Extract the [X, Y] coordinate from the center of the cell holding the provided text.  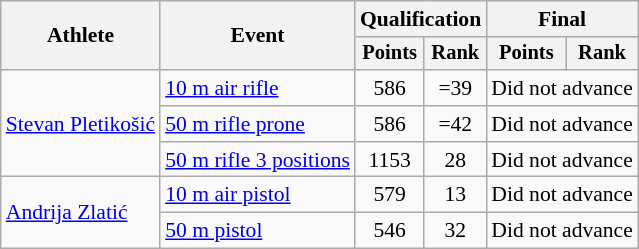
1153 [390, 160]
=42 [455, 124]
13 [455, 195]
Andrija Zlatić [80, 212]
Athlete [80, 36]
50 m pistol [258, 231]
=39 [455, 88]
28 [455, 160]
32 [455, 231]
546 [390, 231]
50 m rifle prone [258, 124]
Final [562, 19]
10 m air rifle [258, 88]
Stevan Pletikošić [80, 124]
50 m rifle 3 positions [258, 160]
579 [390, 195]
10 m air pistol [258, 195]
Qualification [420, 19]
Event [258, 36]
